Scan for the cell matching the given text and deliver its (x, y) coordinate at center. 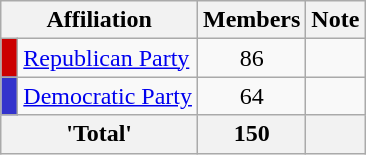
Members (251, 20)
Democratic Party (108, 96)
'Total' (100, 134)
86 (251, 58)
64 (251, 96)
Affiliation (100, 20)
Note (336, 20)
150 (251, 134)
Republican Party (108, 58)
